Search for the cell housing the specified text and yield its (x, y) center coordinate. 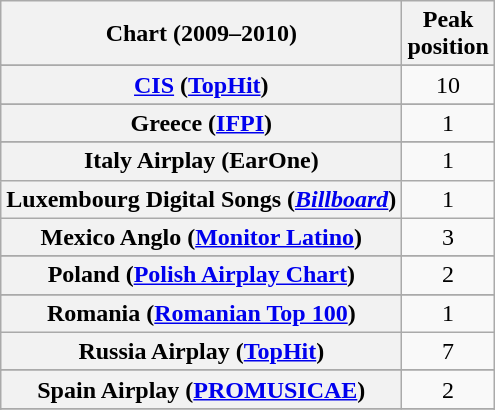
Spain Airplay (PROMUSICAE) (202, 389)
Poland (Polish Airplay Chart) (202, 275)
3 (448, 237)
Chart (2009–2010) (202, 34)
Romania (Romanian Top 100) (202, 313)
Mexico Anglo (Monitor Latino) (202, 237)
Greece (IFPI) (202, 123)
Peakposition (448, 34)
Luxembourg Digital Songs (Billboard) (202, 199)
Italy Airplay (EarOne) (202, 161)
10 (448, 85)
CIS (TopHit) (202, 85)
7 (448, 351)
Russia Airplay (TopHit) (202, 351)
